From the cell containing the given text, extract its center point as (x, y) coordinate. 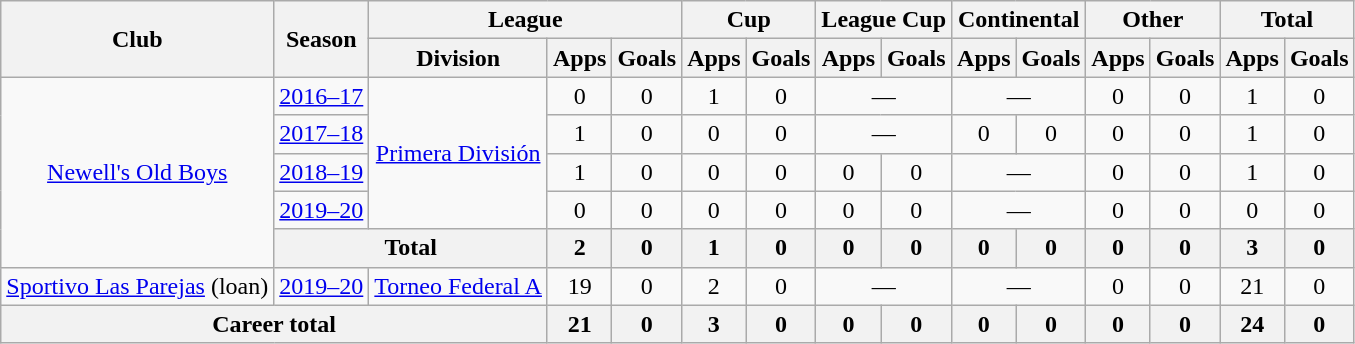
Cup (749, 20)
Club (138, 39)
Sportivo Las Parejas (loan) (138, 286)
2018–19 (322, 172)
Continental (1019, 20)
24 (1252, 324)
2016–17 (322, 96)
2017–18 (322, 134)
League (526, 20)
Division (458, 58)
Newell's Old Boys (138, 172)
Career total (274, 324)
Primera División (458, 153)
Other (1153, 20)
Season (322, 39)
Torneo Federal A (458, 286)
League Cup (884, 20)
19 (579, 286)
